Search for the cell housing the specified text and yield its [X, Y] center coordinate. 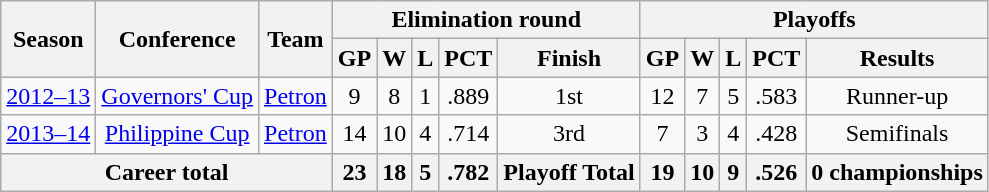
1 [426, 96]
3rd [569, 134]
Governors' Cup [178, 96]
Playoffs [814, 20]
18 [394, 172]
.526 [776, 172]
.889 [468, 96]
Conference [178, 39]
23 [354, 172]
0 championships [897, 172]
Semifinals [897, 134]
Season [48, 39]
14 [354, 134]
8 [394, 96]
Playoff Total [569, 172]
Elimination round [486, 20]
Philippine Cup [178, 134]
1st [569, 96]
12 [662, 96]
19 [662, 172]
.714 [468, 134]
Team [296, 39]
Career total [167, 172]
.782 [468, 172]
3 [702, 134]
Results [897, 58]
2013–14 [48, 134]
Runner-up [897, 96]
Finish [569, 58]
2012–13 [48, 96]
.428 [776, 134]
.583 [776, 96]
